Detect which cell encompasses the target text, then output its (x, y) center coordinate. 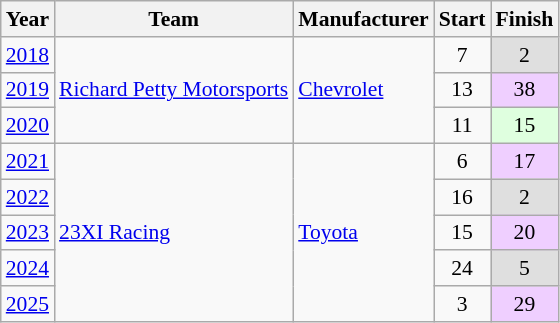
20 (525, 233)
2021 (28, 162)
3 (462, 304)
29 (525, 304)
5 (525, 269)
Year (28, 19)
24 (462, 269)
16 (462, 197)
Finish (525, 19)
2018 (28, 55)
2020 (28, 126)
Chevrolet (363, 90)
7 (462, 55)
6 (462, 162)
11 (462, 126)
2024 (28, 269)
38 (525, 90)
23XI Racing (174, 233)
13 (462, 90)
Manufacturer (363, 19)
2023 (28, 233)
17 (525, 162)
Start (462, 19)
2025 (28, 304)
Toyota (363, 233)
2019 (28, 90)
2022 (28, 197)
Richard Petty Motorsports (174, 90)
Team (174, 19)
